Identify which cell holds the provided text, then report its (x, y) central coordinate. 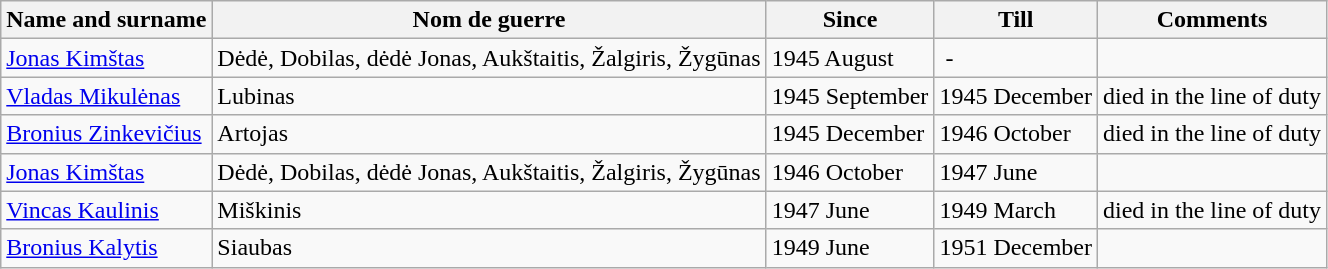
Vladas Mikulėnas (106, 96)
1949 June (850, 248)
Vincas Kaulinis (106, 210)
Comments (1212, 20)
Siaubas (489, 248)
Artojas (489, 134)
Miškinis (489, 210)
Bronius Zinkevičius (106, 134)
Bronius Kalytis (106, 248)
Nom de guerre (489, 20)
Since (850, 20)
1945 August (850, 58)
- (1016, 58)
Lubinas (489, 96)
Till (1016, 20)
Name and surname (106, 20)
1945 September (850, 96)
1949 March (1016, 210)
1951 December (1016, 248)
